Search for the cell housing the specified text and yield its [X, Y] center coordinate. 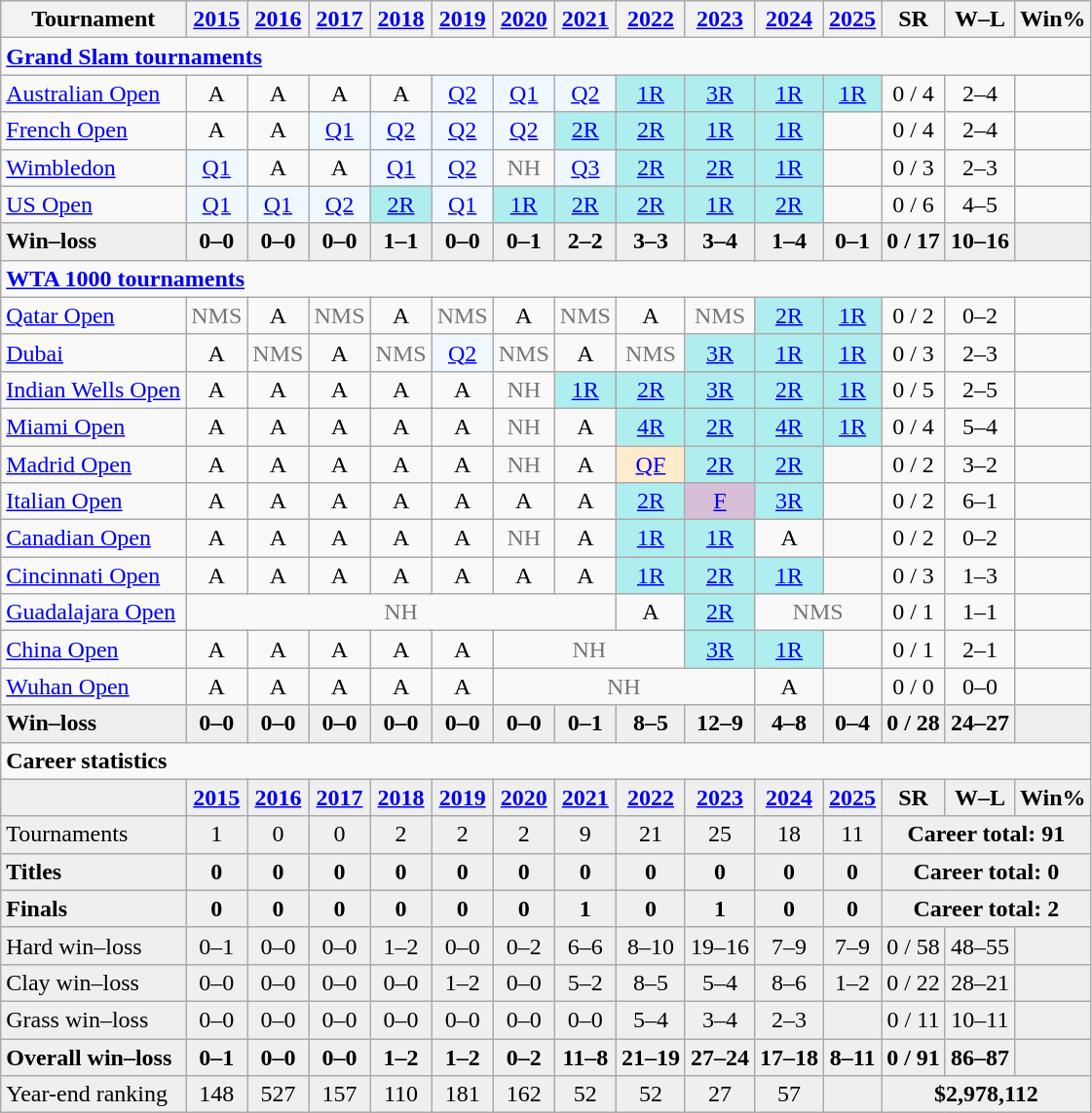
Wuhan Open [94, 686]
0 / 17 [914, 241]
Grass win–loss [94, 1020]
0 / 28 [914, 723]
2–2 [584, 241]
18 [789, 835]
Tournament [94, 19]
Madrid Open [94, 464]
China Open [94, 649]
Clay win–loss [94, 983]
527 [279, 1094]
86–87 [980, 1057]
0 / 5 [914, 390]
12–9 [719, 723]
Career total: 0 [986, 872]
Dubai [94, 352]
48–55 [980, 946]
21 [651, 835]
Guadalajara Open [94, 612]
110 [401, 1094]
27–24 [719, 1057]
0 / 6 [914, 204]
10–16 [980, 241]
Grand Slam tournaments [546, 56]
19–16 [719, 946]
8–10 [651, 946]
2–5 [980, 390]
27 [719, 1094]
11 [853, 835]
0 / 58 [914, 946]
4–8 [789, 723]
57 [789, 1094]
F [719, 501]
Overall win–loss [94, 1057]
3–3 [651, 241]
Wimbledon [94, 167]
2–1 [980, 649]
WTA 1000 tournaments [546, 278]
US Open [94, 204]
QF [651, 464]
6–6 [584, 946]
Miami Open [94, 427]
Q3 [584, 167]
11–8 [584, 1057]
Canadian Open [94, 538]
Career total: 91 [986, 835]
5–2 [584, 983]
25 [719, 835]
181 [462, 1094]
0 / 11 [914, 1020]
0–4 [853, 723]
Hard win–loss [94, 946]
0 / 0 [914, 686]
Career statistics [546, 761]
Cincinnati Open [94, 575]
157 [339, 1094]
Indian Wells Open [94, 390]
9 [584, 835]
Tournaments [94, 835]
French Open [94, 130]
4–5 [980, 204]
0 / 91 [914, 1057]
1–4 [789, 241]
Qatar Open [94, 315]
21–19 [651, 1057]
0 / 22 [914, 983]
8–11 [853, 1057]
162 [524, 1094]
8–6 [789, 983]
3–2 [980, 464]
Year-end ranking [94, 1094]
1–3 [980, 575]
Career total: 2 [986, 909]
24–27 [980, 723]
17–18 [789, 1057]
Italian Open [94, 501]
10–11 [980, 1020]
Australian Open [94, 93]
Titles [94, 872]
28–21 [980, 983]
6–1 [980, 501]
148 [216, 1094]
Finals [94, 909]
$2,978,112 [986, 1094]
